Capture the cell that displays the provided text and extract its [x, y] central coordinate. 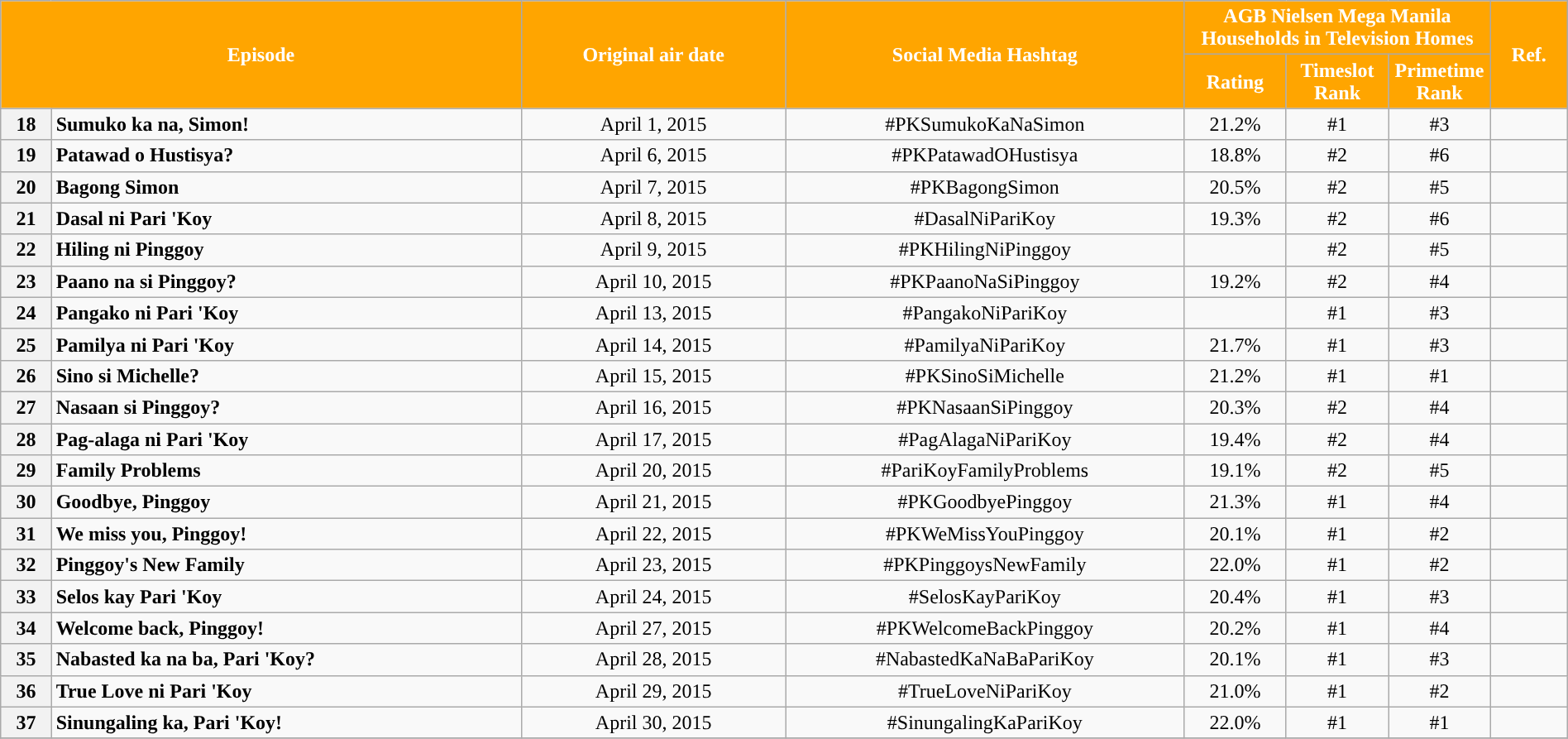
April 16, 2015 [653, 407]
Rating [1236, 81]
April 14, 2015 [653, 344]
19.4% [1236, 439]
23 [26, 281]
#NabastedKaNaBaPariKoy [985, 660]
Pag-alaga ni Pari 'Koy [286, 439]
April 1, 2015 [653, 124]
Timeslot Rank [1337, 81]
#PKBagongSimon [985, 187]
#SelosKayPariKoy [985, 597]
April 23, 2015 [653, 565]
April 28, 2015 [653, 660]
32 [26, 565]
April 24, 2015 [653, 597]
34 [26, 628]
Paano na si Pinggoy? [286, 281]
25 [26, 344]
Original air date [653, 55]
22 [26, 250]
Sino si Michelle? [286, 376]
Ref. [1528, 55]
Bagong Simon [286, 187]
Selos kay Pari 'Koy [286, 597]
Pamilya ni Pari 'Koy [286, 344]
True Love ni Pari 'Koy [286, 691]
Primetime Rank [1440, 81]
#PKWelcomeBackPinggoy [985, 628]
#PKHilingNiPinggoy [985, 250]
33 [26, 597]
#PKPatawadOHustisya [985, 156]
30 [26, 502]
Hiling ni Pinggoy [286, 250]
#PangakoNiPariKoy [985, 313]
27 [26, 407]
April 7, 2015 [653, 187]
#PamilyaNiPariKoy [985, 344]
#PKPinggoysNewFamily [985, 565]
19.2% [1236, 281]
April 13, 2015 [653, 313]
28 [26, 439]
#PKGoodbyePinggoy [985, 502]
We miss you, Pinggoy! [286, 534]
April 20, 2015 [653, 471]
Welcome back, Pinggoy! [286, 628]
19.1% [1236, 471]
Patawad o Hustisya? [286, 156]
18 [26, 124]
20.2% [1236, 628]
21.7% [1236, 344]
37 [26, 722]
#DasalNiPariKoy [985, 218]
April 6, 2015 [653, 156]
#PKNasaanSiPinggoy [985, 407]
26 [26, 376]
April 10, 2015 [653, 281]
April 8, 2015 [653, 218]
21.0% [1236, 691]
Dasal ni Pari 'Koy [286, 218]
April 22, 2015 [653, 534]
April 17, 2015 [653, 439]
24 [26, 313]
Social Media Hashtag [985, 55]
Pangako ni Pari 'Koy [286, 313]
#PariKoyFamilyProblems [985, 471]
20.5% [1236, 187]
19.3% [1236, 218]
Episode [261, 55]
April 30, 2015 [653, 722]
Goodbye, Pinggoy [286, 502]
19 [26, 156]
#PKSumukoKaNaSimon [985, 124]
#SinungalingKaPariKoy [985, 722]
18.8% [1236, 156]
April 21, 2015 [653, 502]
#PKPaanoNaSiPinggoy [985, 281]
21.3% [1236, 502]
Sinungaling ka, Pari 'Koy! [286, 722]
29 [26, 471]
April 29, 2015 [653, 691]
35 [26, 660]
31 [26, 534]
Family Problems [286, 471]
36 [26, 691]
#TrueLoveNiPariKoy [985, 691]
Nabasted ka na ba, Pari 'Koy? [286, 660]
20.3% [1236, 407]
April 15, 2015 [653, 376]
#PKSinoSiMichelle [985, 376]
20 [26, 187]
#PagAlagaNiPariKoy [985, 439]
#PKWeMissYouPinggoy [985, 534]
AGB Nielsen Mega Manila Households in Television Homes [1338, 28]
Sumuko ka na, Simon! [286, 124]
Nasaan si Pinggoy? [286, 407]
Pinggoy's New Family [286, 565]
21 [26, 218]
April 9, 2015 [653, 250]
April 27, 2015 [653, 628]
20.4% [1236, 597]
